Find where the given text appears and provide that cell's center as (X, Y) coordinate. 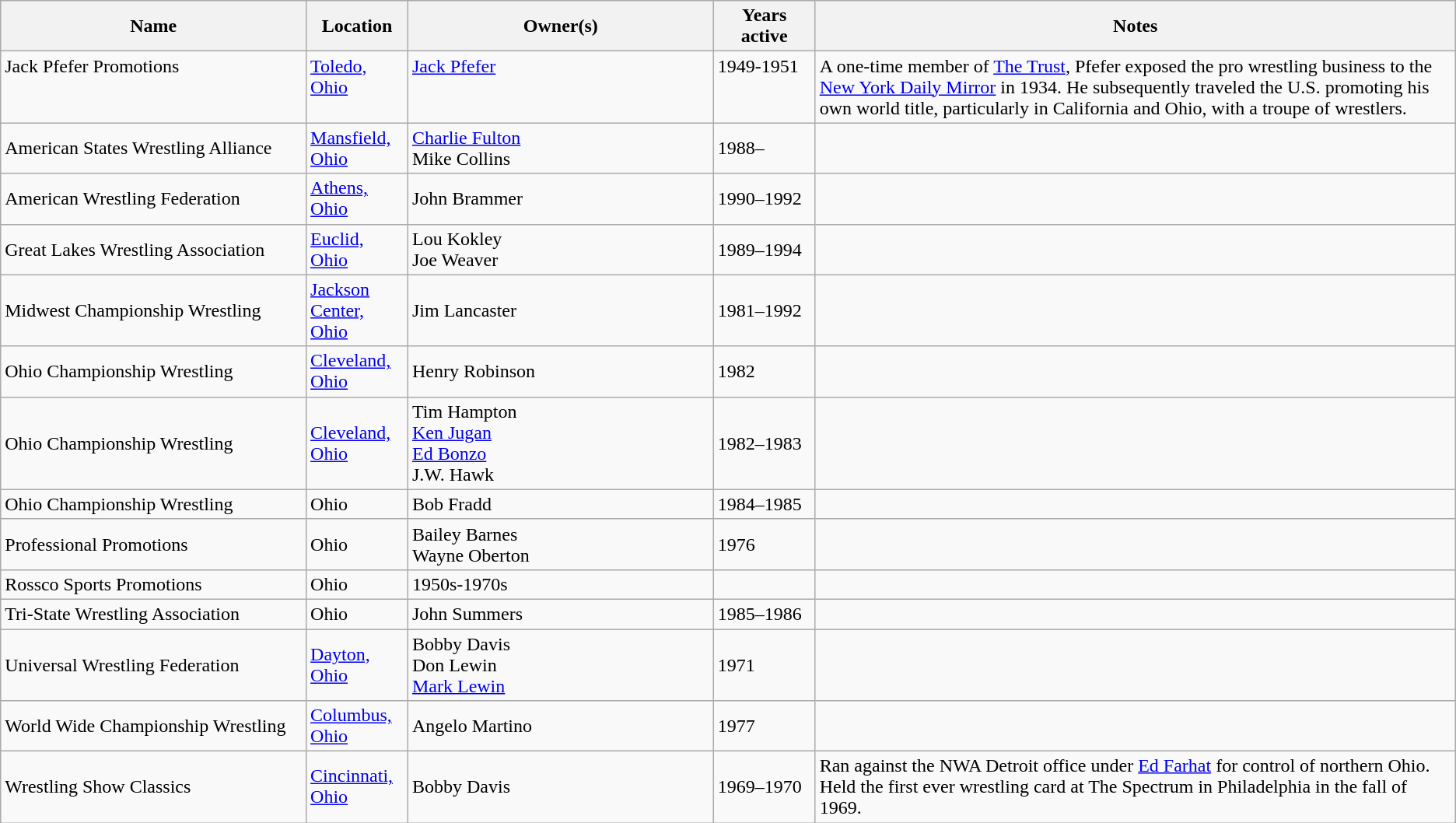
Lou KokleyJoe Weaver (560, 249)
Columbus, Ohio (358, 727)
American States Wrestling Alliance (154, 148)
Mansfield, Ohio (358, 148)
1981–1992 (764, 310)
1971 (764, 664)
Professional Promotions (154, 545)
Athens, Ohio (358, 199)
Location (358, 26)
Dayton, Ohio (358, 664)
Bobby DavisDon LewinMark Lewin (560, 664)
Angelo Martino (560, 727)
Tri-State Wrestling Association (154, 614)
American Wrestling Federation (154, 199)
1989–1994 (764, 249)
1985–1986 (764, 614)
Owner(s) (560, 26)
Toledo, Ohio (358, 87)
Name (154, 26)
Jackson Center, Ohio (358, 310)
1982 (764, 372)
Universal Wrestling Federation (154, 664)
1949-1951 (764, 87)
1982–1983 (764, 443)
1976 (764, 545)
John Brammer (560, 199)
1988– (764, 148)
Bobby Davis (560, 787)
World Wide Championship Wrestling (154, 727)
Notes (1136, 26)
1984–1985 (764, 504)
1969–1970 (764, 787)
Tim HamptonKen JuganEd BonzoJ.W. Hawk (560, 443)
Jack Pfefer Promotions (154, 87)
Charlie FultonMike Collins (560, 148)
1977 (764, 727)
Euclid, Ohio (358, 249)
Jack Pfefer (560, 87)
Bailey BarnesWayne Oberton (560, 545)
Years active (764, 26)
John Summers (560, 614)
Great Lakes Wrestling Association (154, 249)
Midwest Championship Wrestling (154, 310)
1950s-1970s (560, 584)
Wrestling Show Classics (154, 787)
Henry Robinson (560, 372)
1990–1992 (764, 199)
Jim Lancaster (560, 310)
Cincinnati, Ohio (358, 787)
Rossco Sports Promotions (154, 584)
Bob Fradd (560, 504)
